Search for the cell housing the specified text and yield its [x, y] center coordinate. 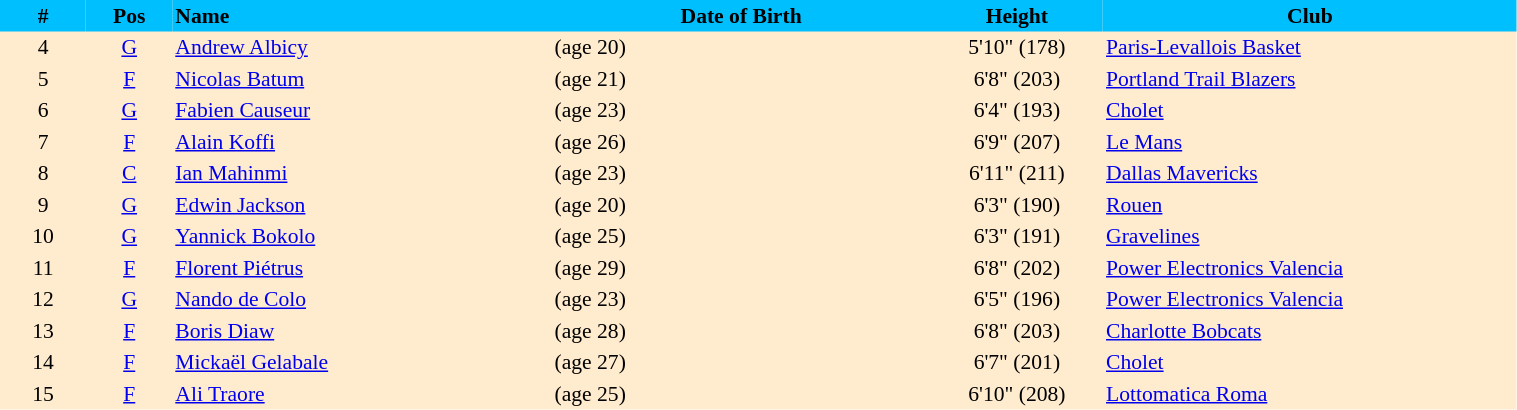
11 [43, 268]
8 [43, 174]
Yannick Bokolo [362, 236]
15 [43, 394]
10 [43, 236]
Height [1017, 16]
C [129, 174]
6 [43, 110]
6'3" (191) [1017, 236]
Charlotte Bobcats [1310, 331]
14 [43, 362]
6'10" (208) [1017, 394]
Paris-Levallois Basket [1310, 48]
Edwin Jackson [362, 205]
6'5" (196) [1017, 300]
Dallas Mavericks [1310, 174]
6'8" (202) [1017, 268]
5'10" (178) [1017, 48]
Nando de Colo [362, 300]
(age 21) [742, 79]
Pos [129, 16]
6'11" (211) [1017, 174]
12 [43, 300]
Rouen [1310, 205]
Fabien Causeur [362, 110]
Gravelines [1310, 236]
Alain Koffi [362, 142]
Portland Trail Blazers [1310, 79]
# [43, 16]
7 [43, 142]
6'3" (190) [1017, 205]
Club [1310, 16]
Ian Mahinmi [362, 174]
(age 28) [742, 331]
Lottomatica Roma [1310, 394]
6'4" (193) [1017, 110]
Boris Diaw [362, 331]
Andrew Albicy [362, 48]
4 [43, 48]
Florent Piétrus [362, 268]
Mickaël Gelabale [362, 362]
Nicolas Batum [362, 79]
6'7" (201) [1017, 362]
(age 29) [742, 268]
5 [43, 79]
(age 26) [742, 142]
Name [362, 16]
Le Mans [1310, 142]
Date of Birth [742, 16]
13 [43, 331]
(age 27) [742, 362]
Ali Traore [362, 394]
9 [43, 205]
6'9" (207) [1017, 142]
